Detect which cell encompasses the target text, then output its [x, y] center coordinate. 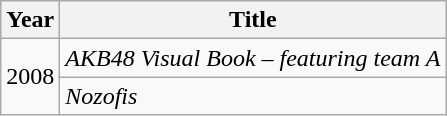
AKB48 Visual Book – featuring team A [253, 58]
2008 [30, 77]
Nozofis [253, 96]
Title [253, 20]
Year [30, 20]
